Extract the (x, y) coordinate from the center of the cell holding the provided text.  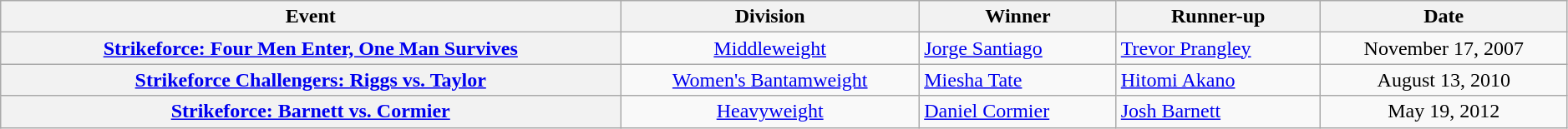
Trevor Prangley (1218, 48)
Daniel Cormier (1018, 112)
Division (770, 17)
May 19, 2012 (1444, 112)
November 17, 2007 (1444, 48)
Middleweight (770, 48)
Strikeforce: Barnett vs. Cormier (311, 112)
Women's Bantamweight (770, 80)
Date (1444, 17)
Jorge Santiago (1018, 48)
Event (311, 17)
Heavyweight (770, 112)
Miesha Tate (1018, 80)
August 13, 2010 (1444, 80)
Josh Barnett (1218, 112)
Strikeforce: Four Men Enter, One Man Survives (311, 48)
Hitomi Akano (1218, 80)
Runner-up (1218, 17)
Winner (1018, 17)
Strikeforce Challengers: Riggs vs. Taylor (311, 80)
